Identify which cell holds the provided text, then report its [X, Y] central coordinate. 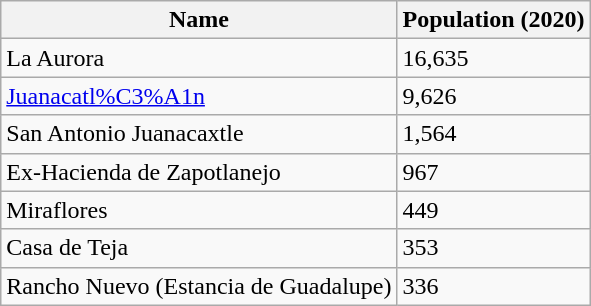
Juanacatl%C3%A1n [199, 96]
1,564 [494, 134]
San Antonio Juanacaxtle [199, 134]
Name [199, 20]
336 [494, 286]
967 [494, 172]
16,635 [494, 58]
353 [494, 248]
Population (2020) [494, 20]
449 [494, 210]
9,626 [494, 96]
Miraflores [199, 210]
Rancho Nuevo (Estancia de Guadalupe) [199, 286]
La Aurora [199, 58]
Casa de Teja [199, 248]
Ex-Hacienda de Zapotlanejo [199, 172]
